Return the [x, y] coordinate for the center point of the cell that contains the specified text.  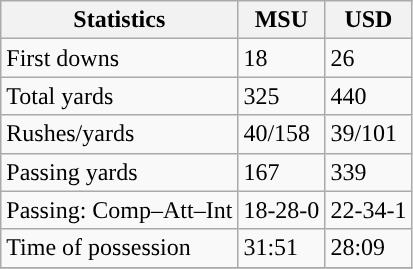
USD [368, 20]
Passing yards [120, 172]
18 [282, 58]
325 [282, 96]
Time of possession [120, 248]
167 [282, 172]
Passing: Comp–Att–Int [120, 210]
Rushes/yards [120, 134]
Statistics [120, 20]
339 [368, 172]
MSU [282, 20]
31:51 [282, 248]
First downs [120, 58]
40/158 [282, 134]
18-28-0 [282, 210]
28:09 [368, 248]
26 [368, 58]
Total yards [120, 96]
22-34-1 [368, 210]
39/101 [368, 134]
440 [368, 96]
